Capture the cell that displays the provided text and extract its (X, Y) central coordinate. 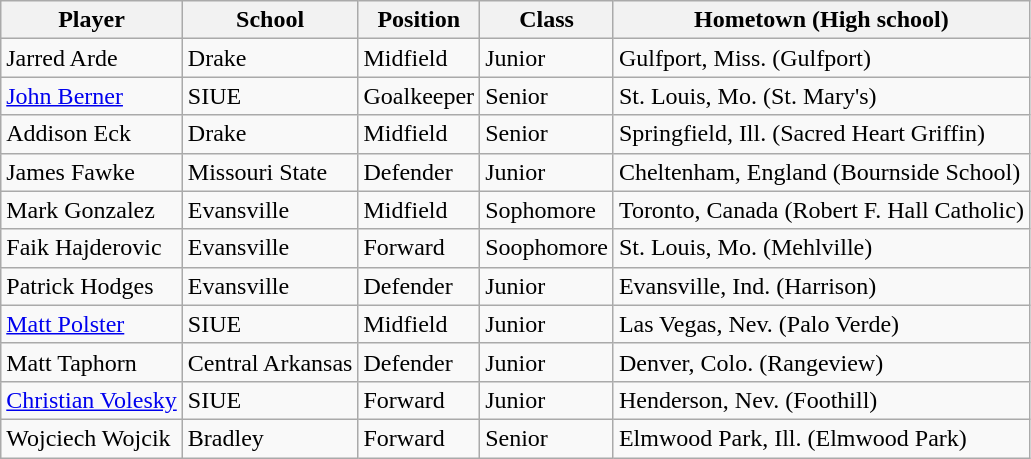
Class (547, 20)
Gulfport, Miss. (Gulfport) (821, 58)
Hometown (High school) (821, 20)
Player (92, 20)
Faik Hajderovic (92, 248)
Matt Taphorn (92, 362)
St. Louis, Mo. (Mehlville) (821, 248)
Addison Eck (92, 134)
Springfield, Ill. (Sacred Heart Griffin) (821, 134)
John Berner (92, 96)
James Fawke (92, 172)
Christian Volesky (92, 400)
Matt Polster (92, 324)
Goalkeeper (419, 96)
Jarred Arde (92, 58)
Position (419, 20)
Cheltenham, England (Bournside School) (821, 172)
Sophomore (547, 210)
Toronto, Canada (Robert F. Hall Catholic) (821, 210)
Henderson, Nev. (Foothill) (821, 400)
Wojciech Wojcik (92, 438)
Soophomore (547, 248)
Mark Gonzalez (92, 210)
Denver, Colo. (Rangeview) (821, 362)
Evansville, Ind. (Harrison) (821, 286)
Bradley (270, 438)
Las Vegas, Nev. (Palo Verde) (821, 324)
St. Louis, Mo. (St. Mary's) (821, 96)
School (270, 20)
Patrick Hodges (92, 286)
Central Arkansas (270, 362)
Elmwood Park, Ill. (Elmwood Park) (821, 438)
Missouri State (270, 172)
